Extract the (X, Y) coordinate from the center of the cell holding the provided text.  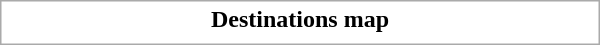
Destinations map (300, 19)
